Scan for the cell matching the given text and deliver its (x, y) coordinate at center. 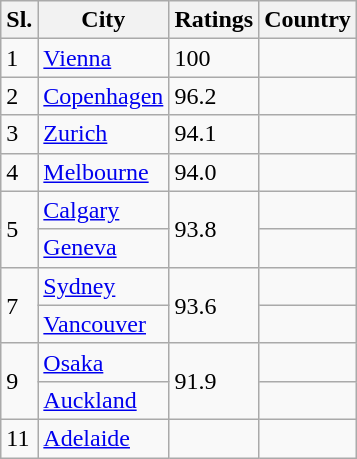
9 (20, 381)
Vienna (104, 58)
7 (20, 305)
1 (20, 58)
Sl. (20, 20)
94.0 (214, 172)
Geneva (104, 248)
Country (308, 20)
City (104, 20)
3 (20, 134)
Sydney (104, 286)
Copenhagen (104, 96)
Vancouver (104, 324)
Adelaide (104, 438)
Melbourne (104, 172)
93.6 (214, 305)
5 (20, 229)
Calgary (104, 210)
94.1 (214, 134)
2 (20, 96)
4 (20, 172)
Osaka (104, 362)
91.9 (214, 381)
100 (214, 58)
Zurich (104, 134)
Auckland (104, 400)
93.8 (214, 229)
96.2 (214, 96)
11 (20, 438)
Ratings (214, 20)
